Scan for the cell matching the given text and deliver its (x, y) coordinate at center. 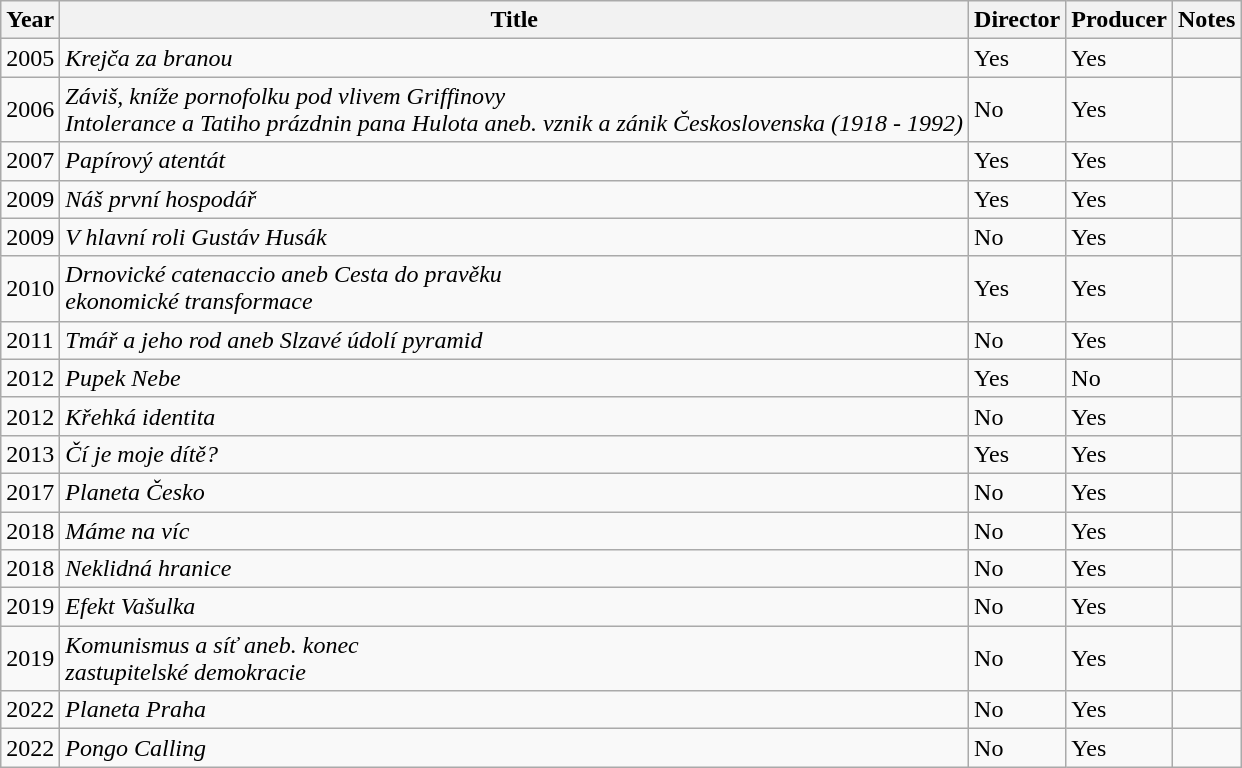
Náš první hospodář (514, 199)
Title (514, 20)
2006 (30, 110)
Director (1018, 20)
2007 (30, 161)
Drnovické catenaccio aneb Cesta do pravěkuekonomické transformace (514, 288)
Year (30, 20)
V hlavní roli Gustáv Husák (514, 237)
2011 (30, 340)
Planeta Česko (514, 492)
Máme na víc (514, 531)
Pupek Nebe (514, 378)
Notes (1206, 20)
2005 (30, 58)
Čí je moje dítě? (514, 454)
Záviš, kníže pornofolku pod vlivem GriffinovyIntolerance a Tatiho prázdnin pana Hulota aneb. vznik a zánik Československa (1918 - 1992) (514, 110)
Krejča za branou (514, 58)
2013 (30, 454)
Efekt Vašulka (514, 607)
Tmář a jeho rod aneb Slzavé údolí pyramid (514, 340)
Papírový atentát (514, 161)
Pongo Calling (514, 748)
2010 (30, 288)
Producer (1120, 20)
2017 (30, 492)
Křehká identita (514, 416)
Komunismus a síť aneb. koneczastupitelské demokracie (514, 658)
Planeta Praha (514, 710)
Neklidná hranice (514, 569)
